Pinpoint the cell where the given text exists, returning its [x, y] midpoint coordinate. 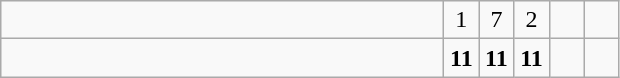
7 [496, 20]
1 [462, 20]
2 [532, 20]
